Extract the [X, Y] coordinate from the center of the cell holding the provided text.  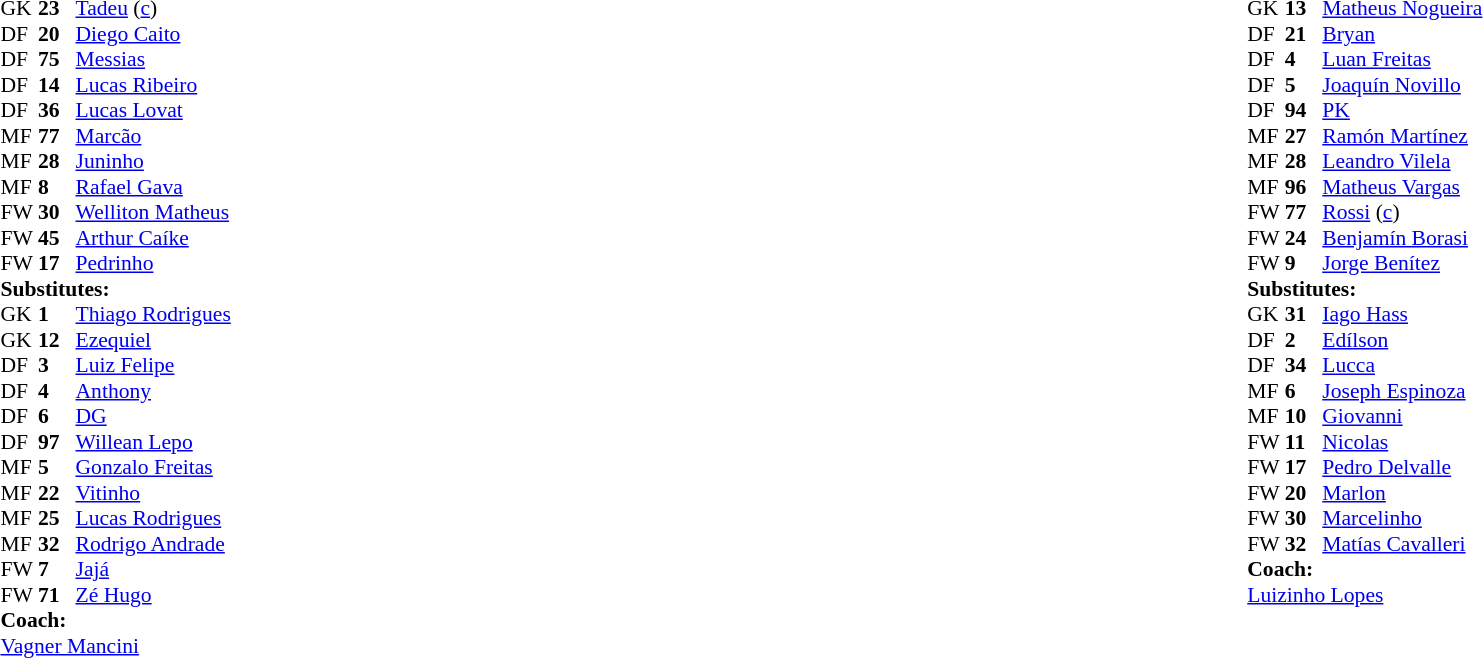
Nicolas [1402, 442]
Leandro Vilela [1402, 161]
Messias [154, 59]
Lucas Rodrigues [154, 519]
Ezequiel [154, 340]
Marlon [1402, 493]
10 [1304, 417]
Giovanni [1402, 417]
14 [57, 85]
1 [57, 315]
94 [1304, 111]
Joaquín Novillo [1402, 85]
Rossi (c) [1402, 213]
DG [154, 417]
11 [1304, 442]
Pedrinho [154, 263]
31 [1304, 315]
Anthony [154, 391]
3 [57, 365]
21 [1304, 34]
12 [57, 340]
34 [1304, 365]
Luan Freitas [1402, 59]
Diego Caito [154, 34]
Willean Lepo [154, 442]
Gonzalo Freitas [154, 467]
Arthur Caíke [154, 238]
Lucca [1402, 365]
24 [1304, 238]
7 [57, 569]
Zé Hugo [154, 595]
Matheus Vargas [1402, 187]
Jajá [154, 569]
22 [57, 493]
Ramón Martínez [1402, 136]
Joseph Espinoza [1402, 391]
71 [57, 595]
Edílson [1402, 340]
Juninho [154, 161]
25 [57, 519]
96 [1304, 187]
9 [1304, 263]
Luiz Felipe [154, 365]
PK [1402, 111]
Rodrigo Andrade [154, 544]
Bryan [1402, 34]
Matías Cavalleri [1402, 544]
Vitinho [154, 493]
8 [57, 187]
Rafael Gava [154, 187]
Benjamín Borasi [1402, 238]
Lucas Lovat [154, 111]
75 [57, 59]
Marcão [154, 136]
Pedro Delvalle [1402, 467]
Thiago Rodrigues [154, 315]
Marcelinho [1402, 519]
97 [57, 442]
36 [57, 111]
Iago Hass [1402, 315]
Jorge Benítez [1402, 263]
Lucas Ribeiro [154, 85]
Luizinho Lopes [1364, 595]
Welliton Matheus [154, 213]
2 [1304, 340]
27 [1304, 136]
45 [57, 238]
